Provide the [X, Y] coordinate of the cell's center where the given text is located.  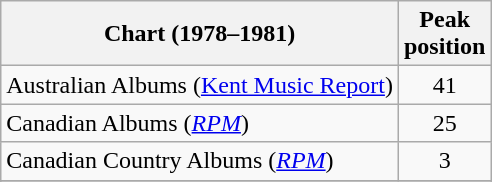
Australian Albums (Kent Music Report) [200, 85]
3 [444, 161]
41 [444, 85]
25 [444, 123]
Peakposition [444, 34]
Chart (1978–1981) [200, 34]
Canadian Albums (RPM) [200, 123]
Canadian Country Albums (RPM) [200, 161]
